Provide the [x, y] coordinate of the cell's center where the given text is located.  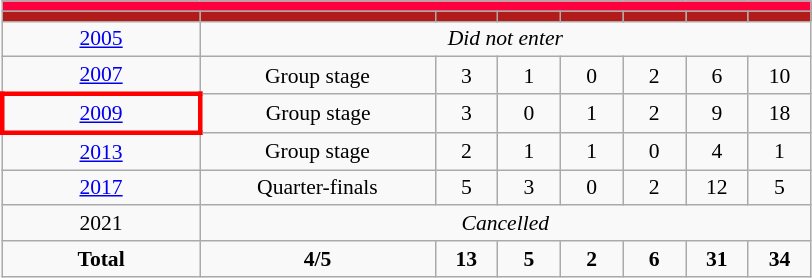
31 [718, 259]
2013 [101, 152]
2005 [101, 39]
Did not enter [506, 39]
2009 [101, 114]
2017 [101, 188]
4/5 [318, 259]
18 [780, 114]
10 [780, 76]
9 [718, 114]
12 [718, 188]
2021 [101, 224]
Total [101, 259]
34 [780, 259]
Cancelled [506, 224]
13 [466, 259]
Quarter-finals [318, 188]
4 [718, 152]
2007 [101, 76]
